From the cell containing the given text, extract its center point as [x, y] coordinate. 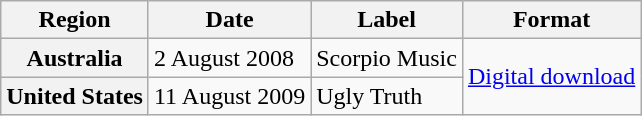
Date [229, 20]
Digital download [551, 77]
Region [75, 20]
United States [75, 96]
11 August 2009 [229, 96]
2 August 2008 [229, 58]
Scorpio Music [387, 58]
Label [387, 20]
Australia [75, 58]
Ugly Truth [387, 96]
Format [551, 20]
